Return the [x, y] coordinate for the center point of the cell that contains the specified text.  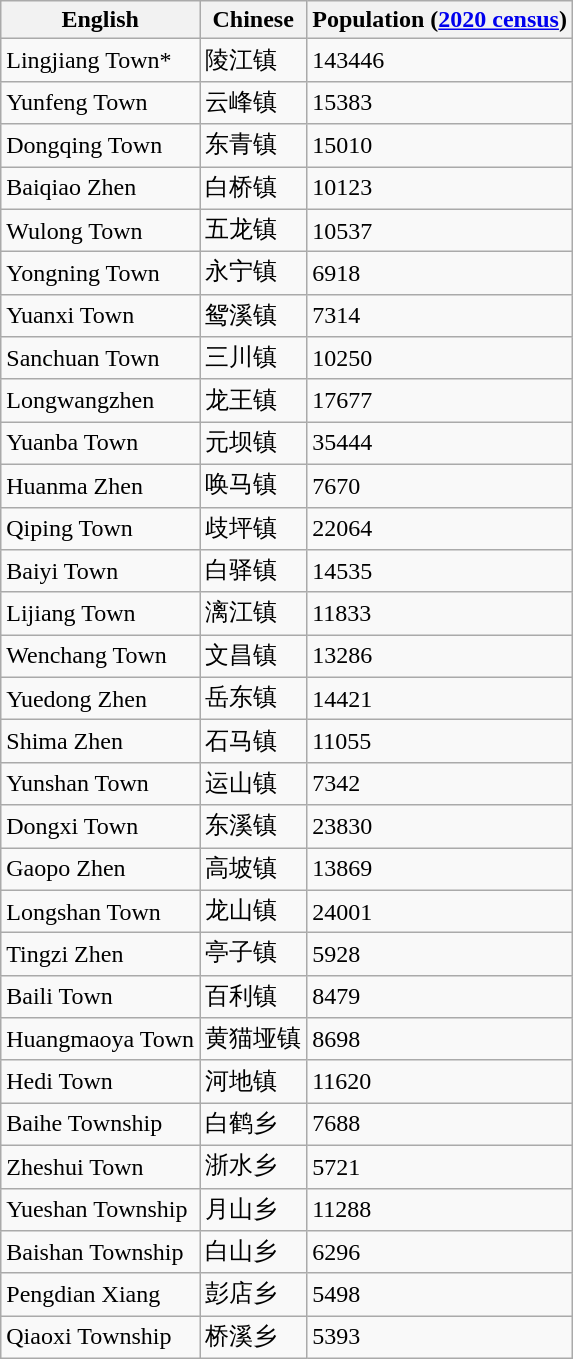
百利镇 [254, 996]
11620 [440, 1082]
彭店乡 [254, 1294]
11055 [440, 742]
Longshan Town [100, 912]
Lijiang Town [100, 614]
7314 [440, 316]
Tingzi Zhen [100, 954]
13869 [440, 870]
Pengdian Xiang [100, 1294]
7670 [440, 486]
5721 [440, 1166]
Lingjiang Town* [100, 60]
Population (2020 census) [440, 20]
陵江镇 [254, 60]
13286 [440, 656]
Qiaoxi Township [100, 1338]
Wulong Town [100, 230]
永宁镇 [254, 274]
7688 [440, 1124]
15010 [440, 146]
5928 [440, 954]
Huangmaoya Town [100, 1040]
Hedi Town [100, 1082]
6296 [440, 1252]
东溪镇 [254, 826]
Yunshan Town [100, 784]
Wenchang Town [100, 656]
Baili Town [100, 996]
桥溪乡 [254, 1338]
Dongqing Town [100, 146]
23830 [440, 826]
10123 [440, 188]
岳东镇 [254, 698]
运山镇 [254, 784]
Dongxi Town [100, 826]
Baiyi Town [100, 572]
7342 [440, 784]
白鹤乡 [254, 1124]
歧坪镇 [254, 528]
高坡镇 [254, 870]
Yueshan Township [100, 1210]
24001 [440, 912]
龙山镇 [254, 912]
白山乡 [254, 1252]
Zheshui Town [100, 1166]
Huanma Zhen [100, 486]
Gaopo Zhen [100, 870]
22064 [440, 528]
白驿镇 [254, 572]
Longwangzhen [100, 400]
龙王镇 [254, 400]
14535 [440, 572]
6918 [440, 274]
11833 [440, 614]
云峰镇 [254, 102]
Yuanba Town [100, 444]
143446 [440, 60]
Yuanxi Town [100, 316]
石马镇 [254, 742]
唤马镇 [254, 486]
河地镇 [254, 1082]
15383 [440, 102]
5498 [440, 1294]
17677 [440, 400]
Qiping Town [100, 528]
5393 [440, 1338]
8698 [440, 1040]
白桥镇 [254, 188]
月山乡 [254, 1210]
10537 [440, 230]
11288 [440, 1210]
东青镇 [254, 146]
Chinese [254, 20]
Baishan Township [100, 1252]
浙水乡 [254, 1166]
漓江镇 [254, 614]
English [100, 20]
元坝镇 [254, 444]
35444 [440, 444]
三川镇 [254, 358]
14421 [440, 698]
Yunfeng Town [100, 102]
黄猫垭镇 [254, 1040]
Baiqiao Zhen [100, 188]
Sanchuan Town [100, 358]
五龙镇 [254, 230]
Baihe Township [100, 1124]
文昌镇 [254, 656]
鸳溪镇 [254, 316]
Shima Zhen [100, 742]
8479 [440, 996]
10250 [440, 358]
Yongning Town [100, 274]
亭子镇 [254, 954]
Yuedong Zhen [100, 698]
